For the text-containing cell, return its midpoint in [X, Y] coordinate format. 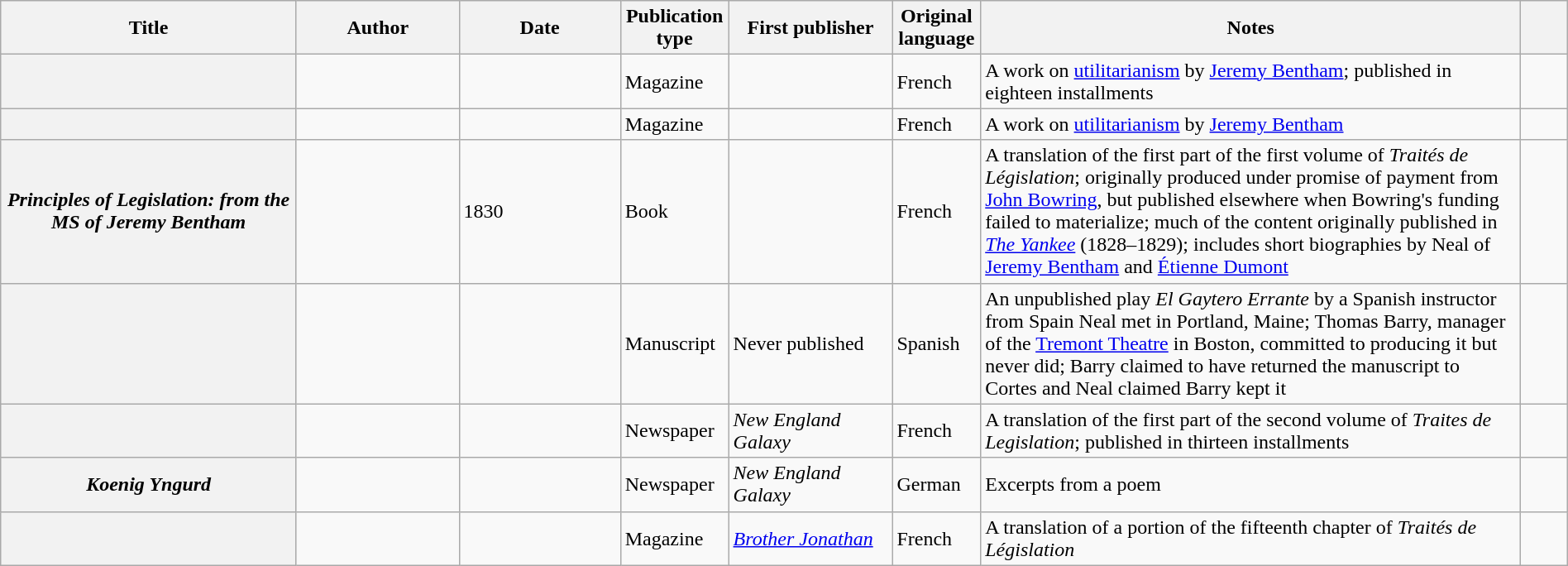
First publisher [810, 28]
Original language [936, 28]
Author [377, 28]
Book [675, 212]
Koenig Yngurd [149, 485]
Title [149, 28]
Notes [1250, 28]
Publication type [675, 28]
A work on utilitarianism by Jeremy Bentham; published in eighteen installments [1250, 81]
A translation of a portion of the fifteenth chapter of Traités de Législation [1250, 538]
Manuscript [675, 343]
Date [539, 28]
Excerpts from a poem [1250, 485]
Spanish [936, 343]
Brother Jonathan [810, 538]
Never published [810, 343]
Principles of Legislation: from the MS of Jeremy Bentham [149, 212]
A translation of the first part of the second volume of Traites de Legislation; published in thirteen installments [1250, 430]
A work on utilitarianism by Jeremy Bentham [1250, 124]
1830 [539, 212]
German [936, 485]
